Locate the cell with the specified text and output its [x, y] center coordinate. 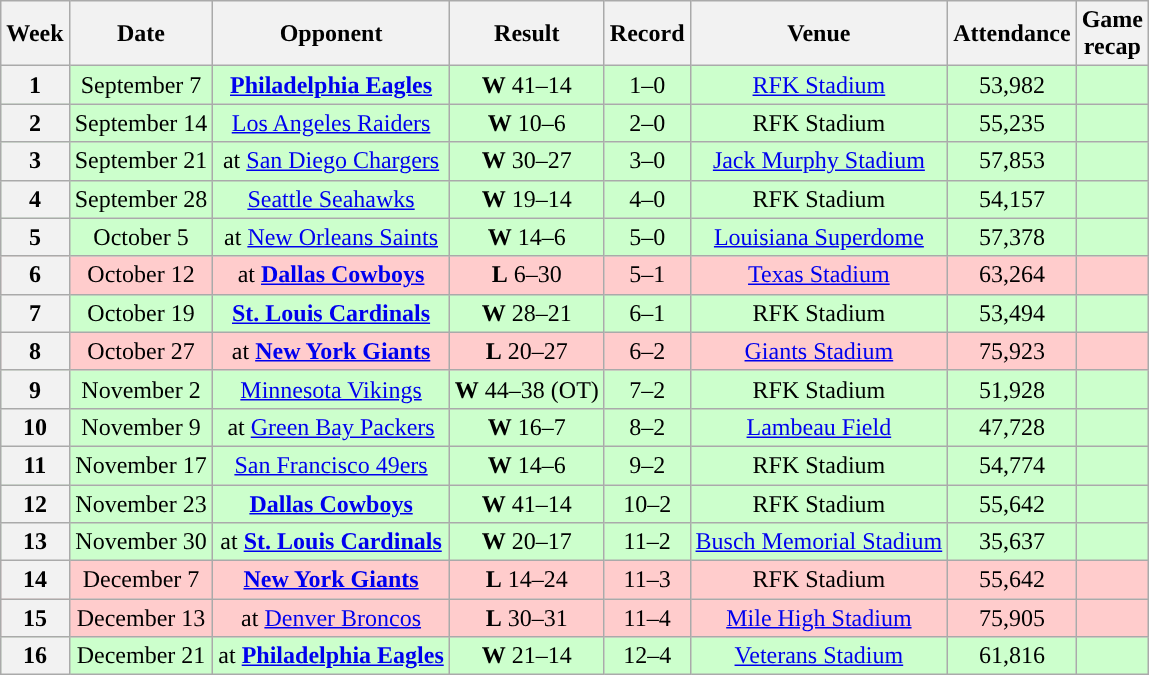
57,853 [1012, 161]
16 [35, 656]
61,816 [1012, 656]
Venue [819, 34]
10 [35, 427]
47,728 [1012, 427]
2 [35, 123]
San Francisco 49ers [331, 465]
Gamerecap [1112, 34]
Giants Stadium [819, 351]
75,905 [1012, 618]
5–0 [647, 237]
at Philadelphia Eagles [331, 656]
W 16–7 [526, 427]
10–2 [647, 503]
Philadelphia Eagles [331, 85]
Date [141, 34]
December 7 [141, 580]
W 20–17 [526, 542]
14 [35, 580]
September 28 [141, 199]
November 2 [141, 389]
57,378 [1012, 237]
6–1 [647, 313]
L 6–30 [526, 275]
Record [647, 34]
Mile High Stadium [819, 618]
W 30–27 [526, 161]
Los Angeles Raiders [331, 123]
9 [35, 389]
7 [35, 313]
1–0 [647, 85]
October 19 [141, 313]
8–2 [647, 427]
55,235 [1012, 123]
6–2 [647, 351]
11–2 [647, 542]
December 13 [141, 618]
September 21 [141, 161]
at Denver Broncos [331, 618]
3 [35, 161]
Veterans Stadium [819, 656]
October 12 [141, 275]
5 [35, 237]
Week [35, 34]
Texas Stadium [819, 275]
63,264 [1012, 275]
October 5 [141, 237]
1 [35, 85]
at Dallas Cowboys [331, 275]
W 21–14 [526, 656]
Busch Memorial Stadium [819, 542]
L 30–31 [526, 618]
Dallas Cowboys [331, 503]
September 7 [141, 85]
W 28–21 [526, 313]
5–1 [647, 275]
Louisiana Superdome [819, 237]
at St. Louis Cardinals [331, 542]
St. Louis Cardinals [331, 313]
54,774 [1012, 465]
53,494 [1012, 313]
W 10–6 [526, 123]
New York Giants [331, 580]
December 21 [141, 656]
3–0 [647, 161]
13 [35, 542]
L 20–27 [526, 351]
4–0 [647, 199]
54,157 [1012, 199]
November 30 [141, 542]
November 9 [141, 427]
Result [526, 34]
at New York Giants [331, 351]
Opponent [331, 34]
75,923 [1012, 351]
12 [35, 503]
4 [35, 199]
September 14 [141, 123]
2–0 [647, 123]
W 19–14 [526, 199]
November 23 [141, 503]
Minnesota Vikings [331, 389]
35,637 [1012, 542]
12–4 [647, 656]
at New Orleans Saints [331, 237]
51,928 [1012, 389]
7–2 [647, 389]
at San Diego Chargers [331, 161]
Jack Murphy Stadium [819, 161]
11 [35, 465]
11–4 [647, 618]
W 44–38 (OT) [526, 389]
L 14–24 [526, 580]
15 [35, 618]
8 [35, 351]
November 17 [141, 465]
Attendance [1012, 34]
Lambeau Field [819, 427]
6 [35, 275]
11–3 [647, 580]
Seattle Seahawks [331, 199]
9–2 [647, 465]
at Green Bay Packers [331, 427]
October 27 [141, 351]
53,982 [1012, 85]
